Pinpoint the cell where the given text exists, returning its (x, y) midpoint coordinate. 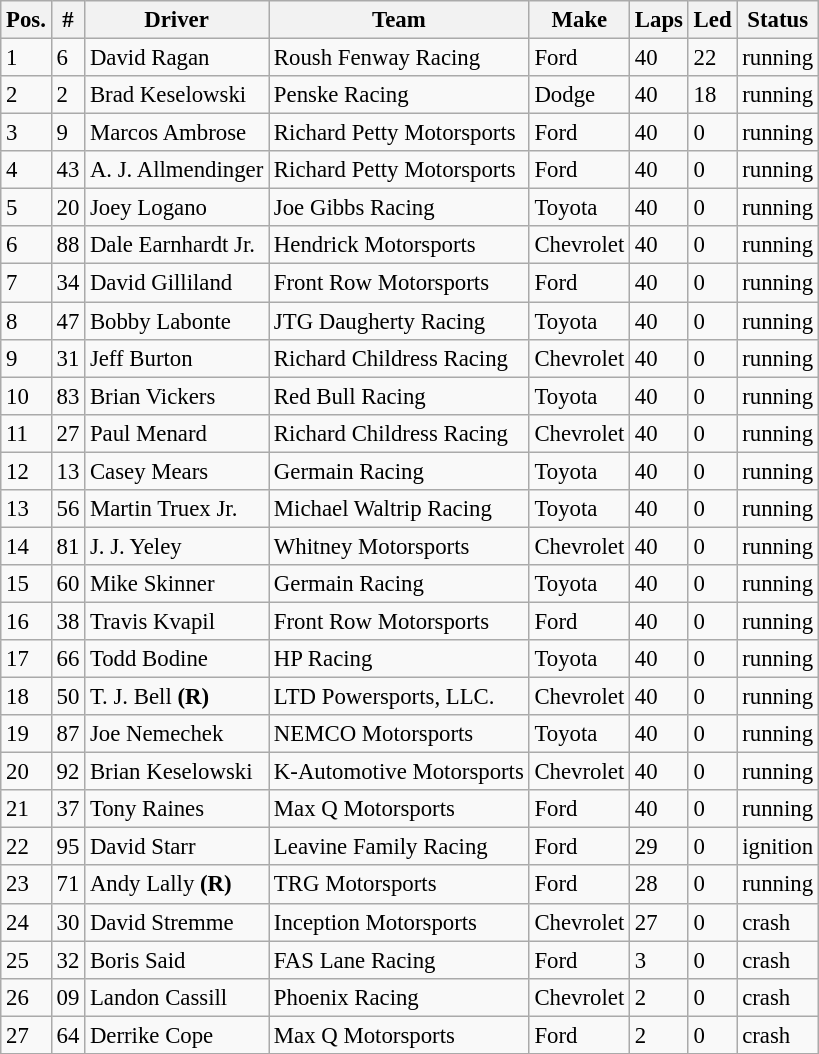
ignition (778, 847)
Landon Cassill (177, 997)
71 (68, 885)
Andy Lally (R) (177, 885)
Derrike Cope (177, 1035)
34 (68, 283)
Joey Logano (177, 208)
Bobby Labonte (177, 321)
Brian Vickers (177, 396)
37 (68, 809)
Driver (177, 20)
T. J. Bell (R) (177, 697)
Martin Truex Jr. (177, 509)
19 (26, 734)
A. J. Allmendinger (177, 170)
Dale Earnhardt Jr. (177, 245)
Red Bull Racing (400, 396)
Roush Fenway Racing (400, 58)
NEMCO Motorsports (400, 734)
56 (68, 509)
Mike Skinner (177, 584)
60 (68, 584)
88 (68, 245)
25 (26, 960)
95 (68, 847)
10 (26, 396)
50 (68, 697)
HP Racing (400, 659)
8 (26, 321)
Phoenix Racing (400, 997)
64 (68, 1035)
17 (26, 659)
Michael Waltrip Racing (400, 509)
5 (26, 208)
21 (26, 809)
David Starr (177, 847)
Led (712, 20)
Joe Nemechek (177, 734)
LTD Powersports, LLC. (400, 697)
38 (68, 621)
Pos. (26, 20)
Boris Said (177, 960)
11 (26, 433)
16 (26, 621)
4 (26, 170)
Joe Gibbs Racing (400, 208)
43 (68, 170)
92 (68, 772)
Team (400, 20)
Paul Menard (177, 433)
Dodge (579, 95)
J. J. Yeley (177, 546)
Leavine Family Racing (400, 847)
7 (26, 283)
1 (26, 58)
Status (778, 20)
K-Automotive Motorsports (400, 772)
Travis Kvapil (177, 621)
15 (26, 584)
29 (660, 847)
32 (68, 960)
28 (660, 885)
Inception Motorsports (400, 922)
81 (68, 546)
FAS Lane Racing (400, 960)
Laps (660, 20)
66 (68, 659)
83 (68, 396)
26 (26, 997)
Make (579, 20)
David Ragan (177, 58)
TRG Motorsports (400, 885)
Whitney Motorsports (400, 546)
David Stremme (177, 922)
Casey Mears (177, 471)
Penske Racing (400, 95)
David Gilliland (177, 283)
47 (68, 321)
Todd Bodine (177, 659)
Hendrick Motorsports (400, 245)
JTG Daugherty Racing (400, 321)
Jeff Burton (177, 358)
31 (68, 358)
Brian Keselowski (177, 772)
12 (26, 471)
Marcos Ambrose (177, 133)
30 (68, 922)
24 (26, 922)
23 (26, 885)
Brad Keselowski (177, 95)
09 (68, 997)
87 (68, 734)
14 (26, 546)
Tony Raines (177, 809)
# (68, 20)
